Extract the (X, Y) coordinate from the center of the cell holding the provided text.  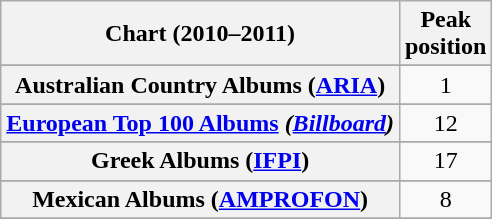
12 (445, 123)
Mexican Albums (AMPROFON) (200, 199)
8 (445, 199)
Australian Country Albums (ARIA) (200, 85)
European Top 100 Albums (Billboard) (200, 123)
1 (445, 85)
17 (445, 161)
Chart (2010–2011) (200, 34)
Peakposition (445, 34)
Greek Albums (IFPI) (200, 161)
